Locate the cell with the specified text and output its [x, y] center coordinate. 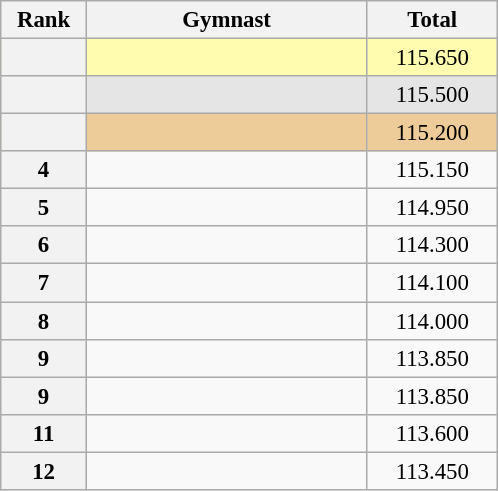
Rank [44, 20]
113.450 [432, 471]
114.100 [432, 283]
6 [44, 245]
115.200 [432, 133]
113.600 [432, 433]
4 [44, 170]
7 [44, 283]
115.650 [432, 58]
5 [44, 208]
115.150 [432, 170]
Total [432, 20]
11 [44, 433]
115.500 [432, 95]
12 [44, 471]
Gymnast [226, 20]
114.000 [432, 321]
114.950 [432, 208]
114.300 [432, 245]
8 [44, 321]
